Determine the (X, Y) coordinate at the center of the cell enclosing the given text.  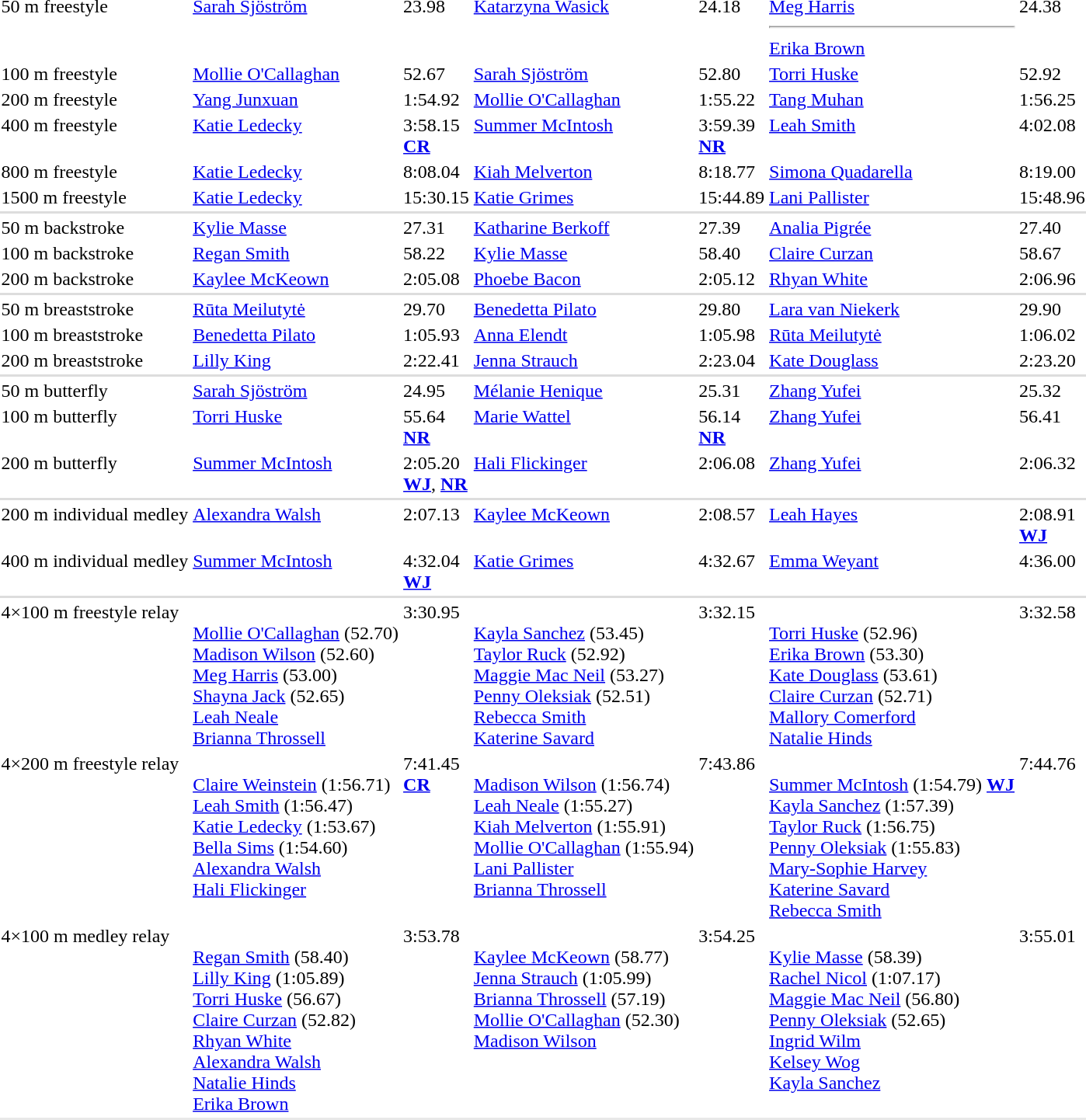
Lara van Niekerk (892, 309)
Lani Pallister (892, 197)
25.31 (732, 391)
Leah Hayes (892, 525)
50 m butterfly (95, 391)
Jenna Strauch (584, 360)
4×200 m freestyle relay (95, 837)
2:05.20WJ, NR (437, 474)
Mollie O'Callaghan (52.70)Madison Wilson (52.60)Meg Harris (53.00)Shayna Jack (52.65)Leah NealeBrianna Throssell (296, 675)
Torri Huske (52.96)Erika Brown (53.30)Kate Douglass (53.61)Claire Curzan (52.71)Mallory ComerfordNatalie Hinds (892, 675)
52.80 (732, 74)
29.70 (437, 309)
Kate Douglass (892, 360)
Alexandra Walsh (296, 525)
Regan Smith (58.40)Lilly King (1:05.89)Torri Huske (56.67)Claire Curzan (52.82)Rhyan WhiteAlexandra WalshNatalie HindsErika Brown (296, 1020)
27.31 (437, 228)
27.39 (732, 228)
Yang Junxuan (296, 99)
800 m freestyle (95, 172)
4:32.67 (732, 572)
50 m backstroke (95, 228)
100 m backstroke (95, 253)
Hali Flickinger (584, 474)
200 m backstroke (95, 279)
2:07.13 (437, 525)
52.67 (437, 74)
56.14NR (732, 427)
Kiah Melverton (584, 172)
Kylie Masse (58.39)Rachel Nicol (1:07.17)Maggie Mac Neil (56.80)Penny Oleksiak (52.65)Ingrid WilmKelsey WogKayla Sanchez (892, 1020)
1500 m freestyle (95, 197)
1:55.22 (732, 99)
400 m freestyle (95, 135)
Claire Weinstein (1:56.71)Leah Smith (1:56.47)Katie Ledecky (1:53.67)Bella Sims (1:54.60)Alexandra WalshHali Flickinger (296, 837)
Phoebe Bacon (584, 279)
2:05.08 (437, 279)
1:05.93 (437, 335)
Madison Wilson (1:56.74)Leah Neale (1:55.27)Kiah Melverton (1:55.91)Mollie O'Callaghan (1:55.94)Lani PallisterBrianna Throssell (584, 837)
Regan Smith (296, 253)
8:18.77 (732, 172)
200 m individual medley (95, 525)
Claire Curzan (892, 253)
3:32.15 (732, 675)
Analia Pigrée (892, 228)
Summer McIntosh (1:54.79) WJKayla Sanchez (1:57.39)Taylor Ruck (1:56.75)Penny Oleksiak (1:55.83)Mary-Sophie Harvey Katerine Savard Rebecca Smith (892, 837)
Lilly King (296, 360)
1:05.98 (732, 335)
Anna Elendt (584, 335)
4×100 m medley relay (95, 1020)
Simona Quadarella (892, 172)
7:41.45CR (437, 837)
400 m individual medley (95, 572)
29.80 (732, 309)
2:23.04 (732, 360)
Marie Wattel (584, 427)
4:32.04WJ (437, 572)
Katharine Berkoff (584, 228)
Leah Smith (892, 135)
2:08.57 (732, 525)
58.40 (732, 253)
100 m freestyle (95, 74)
58.22 (437, 253)
50 m breaststroke (95, 309)
2:22.41 (437, 360)
3:54.25 (732, 1020)
1:54.92 (437, 99)
200 m butterfly (95, 474)
2:05.12 (732, 279)
200 m freestyle (95, 99)
15:44.89 (732, 197)
Rhyan White (892, 279)
Tang Muhan (892, 99)
3:53.78 (437, 1020)
3:58.15CR (437, 135)
200 m breaststroke (95, 360)
24.95 (437, 391)
2:06.08 (732, 474)
3:30.95 (437, 675)
4×100 m freestyle relay (95, 675)
100 m breaststroke (95, 335)
8:08.04 (437, 172)
Kaylee McKeown (58.77)Jenna Strauch (1:05.99)Brianna Throssell (57.19)Mollie O'Callaghan (52.30)Madison Wilson (584, 1020)
100 m butterfly (95, 427)
3:59.39NR (732, 135)
Emma Weyant (892, 572)
55.64NR (437, 427)
7:43.86 (732, 837)
15:30.15 (437, 197)
Kayla Sanchez (53.45)Taylor Ruck (52.92)Maggie Mac Neil (53.27)Penny Oleksiak (52.51)Rebecca SmithKaterine Savard (584, 675)
Mélanie Henique (584, 391)
